Determine the (x, y) coordinate at the center of the cell enclosing the given text.  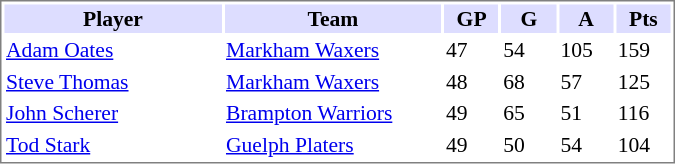
48 (471, 82)
159 (643, 50)
105 (586, 50)
65 (529, 113)
Team (332, 18)
Player (112, 18)
Tod Stark (112, 144)
Brampton Warriors (332, 113)
Guelph Platers (332, 144)
Pts (643, 18)
104 (643, 144)
50 (529, 144)
47 (471, 50)
Steve Thomas (112, 82)
Adam Oates (112, 50)
G (529, 18)
57 (586, 82)
125 (643, 82)
51 (586, 113)
68 (529, 82)
GP (471, 18)
John Scherer (112, 113)
A (586, 18)
116 (643, 113)
